For the text-containing cell, return its midpoint in (X, Y) coordinate format. 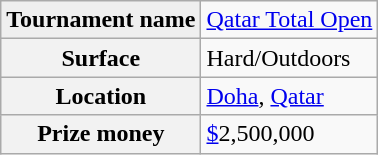
Qatar Total Open (290, 20)
Prize money (101, 134)
$2,500,000 (290, 134)
Surface (101, 58)
Location (101, 96)
Tournament name (101, 20)
Doha, Qatar (290, 96)
Hard/Outdoors (290, 58)
